Scan for the cell matching the given text and deliver its (x, y) coordinate at center. 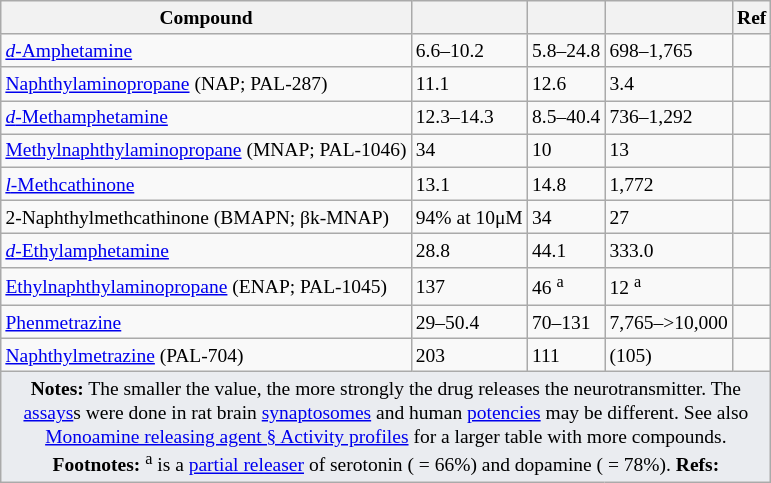
27 (669, 216)
Methylnaphthylaminopropane (MNAP; PAL-1046) (206, 150)
94% at 10μM (469, 216)
203 (469, 356)
d-Methamphetamine (206, 118)
Naphthylmetrazine (PAL-704) (206, 356)
44.1 (566, 250)
2-Naphthylmethcathinone (BMAPN; βk-MNAP) (206, 216)
70–131 (566, 322)
1,772 (669, 184)
5.8–24.8 (566, 50)
12.6 (566, 84)
11.1 (469, 84)
12.3–14.3 (469, 118)
6.6–10.2 (469, 50)
736–1,292 (669, 118)
29–50.4 (469, 322)
7,765–>10,000 (669, 322)
12 a (669, 286)
8.5–40.4 (566, 118)
Compound (206, 18)
13.1 (469, 184)
Phenmetrazine (206, 322)
28.8 (469, 250)
10 (566, 150)
Ref (752, 18)
d-Amphetamine (206, 50)
111 (566, 356)
46 a (566, 286)
(105) (669, 356)
333.0 (669, 250)
698–1,765 (669, 50)
l-Methcathinone (206, 184)
13 (669, 150)
137 (469, 286)
3.4 (669, 84)
14.8 (566, 184)
Naphthylaminopropane (NAP; PAL-287) (206, 84)
Ethylnaphthylaminopropane (ENAP; PAL-1045) (206, 286)
d-Ethylamphetamine (206, 250)
